Output the [x, y] coordinate of the center of the cell containing the given text.  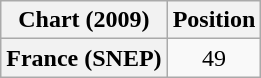
Position [214, 20]
Chart (2009) [84, 20]
49 [214, 58]
France (SNEP) [84, 58]
